Locate the cell with the specified text and output its [x, y] center coordinate. 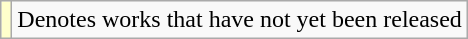
Denotes works that have not yet been released [240, 20]
